Identify which cell holds the provided text, then report its (x, y) central coordinate. 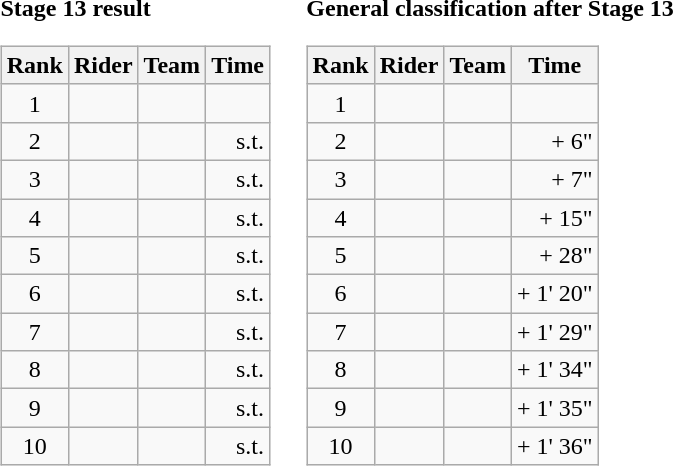
+ 1' 35" (554, 408)
+ 6" (554, 141)
+ 15" (554, 217)
+ 1' 36" (554, 446)
+ 1' 34" (554, 370)
+ 1' 20" (554, 294)
+ 7" (554, 179)
+ 28" (554, 256)
+ 1' 29" (554, 332)
